Locate the cell with the specified text and output its [x, y] center coordinate. 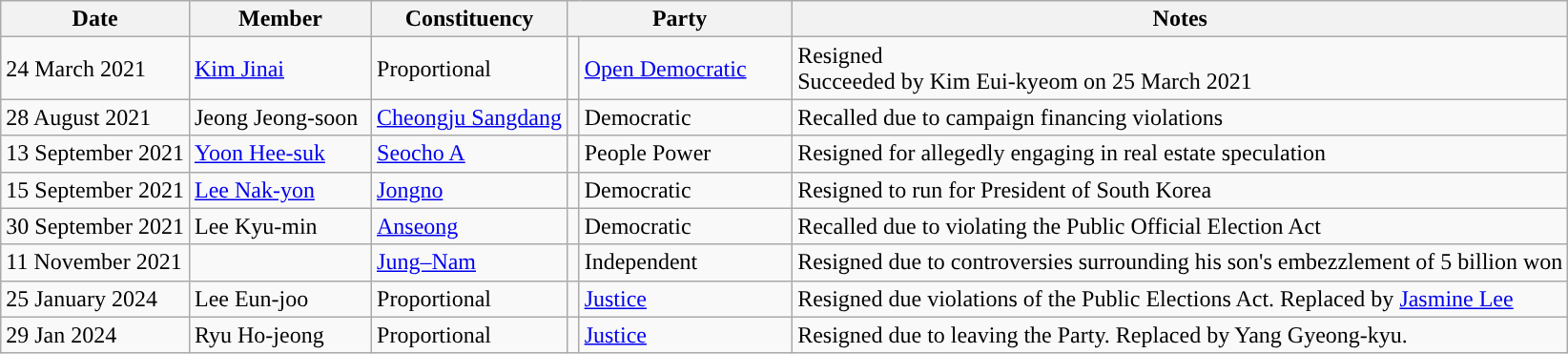
25 January 2024 [95, 299]
Recalled due to violating the Public Official Election Act [1181, 226]
Resigned to run for President of South Korea [1181, 190]
Constituency [469, 19]
Jung–Nam [469, 262]
Resigned due violations of the Public Elections Act. Replaced by Jasmine Lee [1181, 299]
Lee Eun-joo [280, 299]
Anseong [469, 226]
Seocho A [469, 154]
Date [95, 19]
Kim Jinai [280, 69]
ResignedSucceeded by Kim Eui-kyeom on 25 March 2021 [1181, 69]
People Power [686, 154]
Jongno [469, 190]
Open Democratic [686, 69]
28 August 2021 [95, 117]
Lee Nak-yon [280, 190]
Yoon Hee-suk [280, 154]
Resigned for allegedly engaging in real estate speculation [1181, 154]
Member [280, 19]
Lee Kyu-min [280, 226]
Notes [1181, 19]
15 September 2021 [95, 190]
Resigned due to controversies surrounding his son's embezzlement of 5 billion won [1181, 262]
24 March 2021 [95, 69]
Recalled due to campaign financing violations [1181, 117]
11 November 2021 [95, 262]
Ryu Ho-jeong [280, 335]
Jeong Jeong-soon [280, 117]
13 September 2021 [95, 154]
Party [680, 19]
Independent [686, 262]
Resigned due to leaving the Party. Replaced by Yang Gyeong-kyu. [1181, 335]
Cheongju Sangdang [469, 117]
29 Jan 2024 [95, 335]
30 September 2021 [95, 226]
